Output the (X, Y) coordinate of the center of the cell containing the given text.  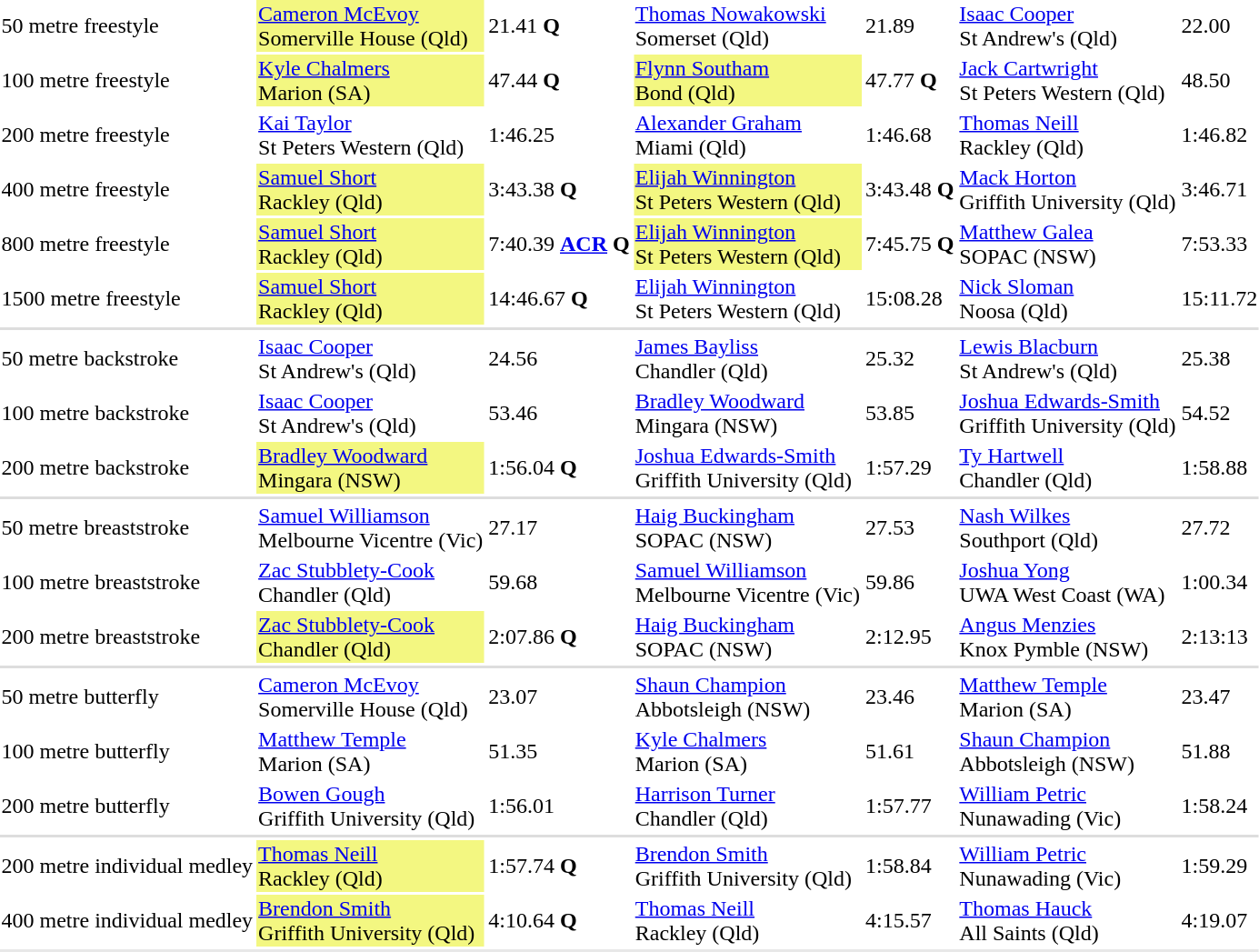
24.56 (559, 358)
1:46.68 (909, 135)
Mack Horton Griffith University (Qld) (1067, 189)
Angus Menzies Knox Pymble (NSW) (1067, 636)
1:57.77 (909, 806)
Thomas Nowakowski Somerset (Qld) (747, 25)
53.85 (909, 413)
23.46 (909, 696)
1:59.29 (1220, 866)
4:10.64 Q (559, 920)
50 metre freestyle (127, 25)
1:56.04 Q (559, 467)
27.17 (559, 527)
47.77 Q (909, 80)
1:58.88 (1220, 467)
59.68 (559, 582)
15:08.28 (909, 298)
7:40.39 ACR Q (559, 244)
3:46.71 (1220, 189)
14:46.67 Q (559, 298)
50 metre breaststroke (127, 527)
21.41 Q (559, 25)
200 metre butterfly (127, 806)
1:56.01 (559, 806)
27.72 (1220, 527)
1:58.24 (1220, 806)
59.86 (909, 582)
3:43.38 Q (559, 189)
25.38 (1220, 358)
7:53.33 (1220, 244)
48.50 (1220, 80)
Matthew Galea SOPAC (NSW) (1067, 244)
2:13:13 (1220, 636)
1:58.84 (909, 866)
1:46.82 (1220, 135)
100 metre freestyle (127, 80)
15:11.72 (1220, 298)
1:00.34 (1220, 582)
54.52 (1220, 413)
Nick Sloman Noosa (Qld) (1067, 298)
50 metre butterfly (127, 696)
200 metre freestyle (127, 135)
Harrison Turner Chandler (Qld) (747, 806)
400 metre freestyle (127, 189)
100 metre backstroke (127, 413)
23.47 (1220, 696)
4:19.07 (1220, 920)
51.88 (1220, 751)
50 metre backstroke (127, 358)
25.32 (909, 358)
53.46 (559, 413)
James Bayliss Chandler (Qld) (747, 358)
Joshua Yong UWA West Coast (WA) (1067, 582)
200 metre individual medley (127, 866)
1:57.74 Q (559, 866)
400 metre individual medley (127, 920)
Bowen Gough Griffith University (Qld) (371, 806)
Lewis Blacburn St Andrew's (Qld) (1067, 358)
Thomas Hauck All Saints (Qld) (1067, 920)
Jack Cartwright St Peters Western (Qld) (1067, 80)
Flynn Southam Bond (Qld) (747, 80)
800 metre freestyle (127, 244)
7:45.75 Q (909, 244)
1500 metre freestyle (127, 298)
22.00 (1220, 25)
100 metre butterfly (127, 751)
4:15.57 (909, 920)
Kai Taylor St Peters Western (Qld) (371, 135)
Nash Wilkes Southport (Qld) (1067, 527)
Alexander Graham Miami (Qld) (747, 135)
51.61 (909, 751)
27.53 (909, 527)
51.35 (559, 751)
47.44 Q (559, 80)
200 metre backstroke (127, 467)
1:46.25 (559, 135)
2:12.95 (909, 636)
1:57.29 (909, 467)
100 metre breaststroke (127, 582)
200 metre breaststroke (127, 636)
Ty Hartwell Chandler (Qld) (1067, 467)
2:07.86 Q (559, 636)
3:43.48 Q (909, 189)
23.07 (559, 696)
21.89 (909, 25)
